Capture the cell that displays the provided text and extract its (x, y) central coordinate. 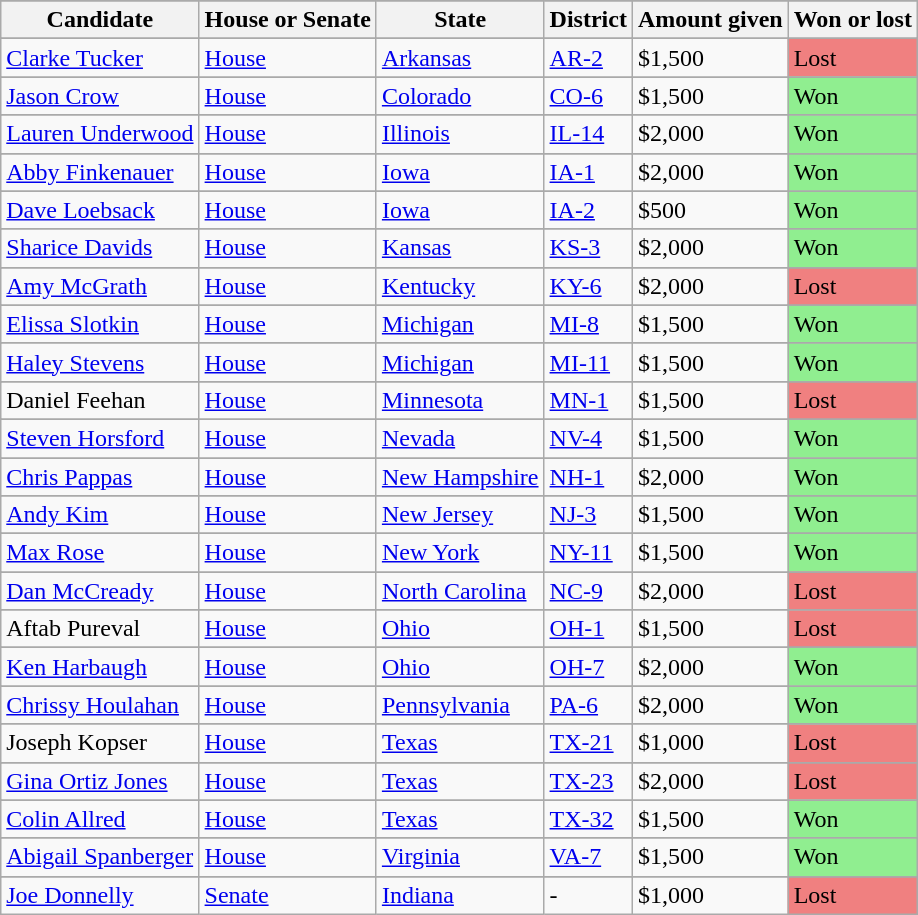
OH-7 (588, 667)
Minnesota (460, 400)
Joseph Kopser (100, 743)
Indiana (460, 895)
IL-14 (588, 134)
Abby Finkenauer (100, 172)
NH-1 (588, 477)
Daniel Feehan (100, 400)
- (588, 895)
MN-1 (588, 400)
Amount given (710, 20)
NV-4 (588, 438)
Kentucky (460, 286)
KS-3 (588, 248)
State (460, 20)
OH-1 (588, 629)
House or Senate (288, 20)
Chrissy Houlahan (100, 705)
Dave Loebsack (100, 210)
New Jersey (460, 515)
Senate (288, 895)
Andy Kim (100, 515)
Nevada (460, 438)
Max Rose (100, 553)
NJ-3 (588, 515)
Ken Harbaugh (100, 667)
TX-21 (588, 743)
Kansas (460, 248)
Dan McCready (100, 591)
Candidate (100, 20)
Chris Pappas (100, 477)
VA-7 (588, 857)
MI-11 (588, 362)
Pennsylvania (460, 705)
$500 (710, 210)
Virginia (460, 857)
District (588, 20)
Amy McGrath (100, 286)
New Hampshire (460, 477)
Joe Donnelly (100, 895)
Abigail Spanberger (100, 857)
New York (460, 553)
IA-2 (588, 210)
Arkansas (460, 58)
Illinois (460, 134)
TX-32 (588, 819)
IA-1 (588, 172)
Haley Stevens (100, 362)
AR-2 (588, 58)
Won or lost (852, 20)
Colin Allred (100, 819)
TX-23 (588, 781)
MI-8 (588, 324)
Sharice Davids (100, 248)
Elissa Slotkin (100, 324)
Colorado (460, 96)
Clarke Tucker (100, 58)
PA-6 (588, 705)
NY-11 (588, 553)
Jason Crow (100, 96)
NC-9 (588, 591)
Aftab Pureval (100, 629)
Lauren Underwood (100, 134)
Steven Horsford (100, 438)
North Carolina (460, 591)
Gina Ortiz Jones (100, 781)
KY-6 (588, 286)
CO-6 (588, 96)
